Capture the cell that displays the provided text and extract its [X, Y] central coordinate. 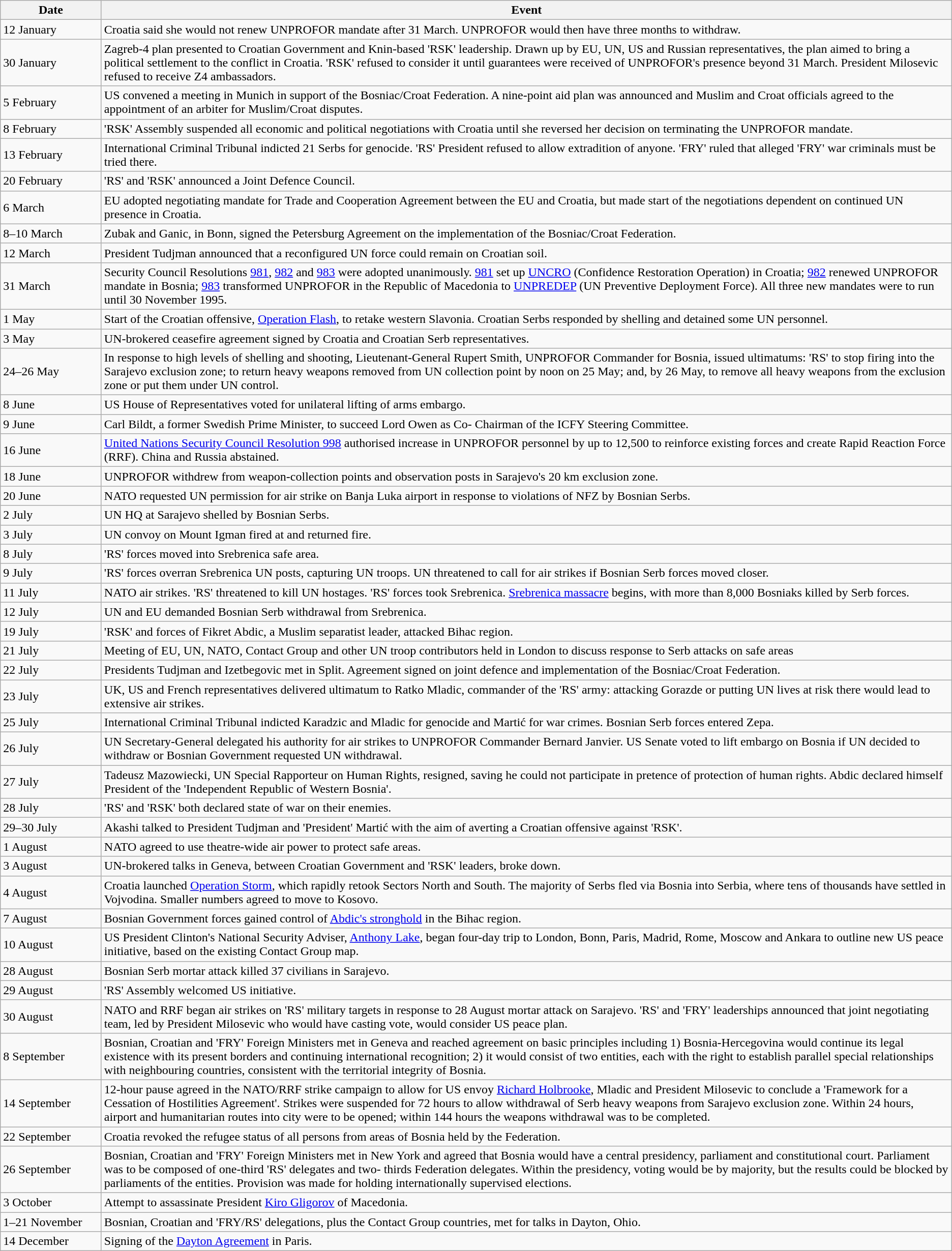
Meeting of EU, UN, NATO, Contact Group and other UN troop contributors held in London to discuss response to Serb attacks on safe areas [526, 650]
8 July [51, 554]
2 July [51, 515]
6 March [51, 207]
20 June [51, 496]
10 August [51, 945]
1 August [51, 847]
26 September [51, 1170]
29 August [51, 990]
NATO agreed to use theatre-wide air power to protect safe areas. [526, 847]
'RS' and 'RSK' announced a Joint Defence Council. [526, 181]
18 June [51, 476]
3 May [51, 338]
Carl Bildt, a former Swedish Prime Minister, to succeed Lord Owen as Co- Chairman of the ICFY Steering Committee. [526, 424]
UN-brokered ceasefire agreement signed by Croatia and Croatian Serb representatives. [526, 338]
Bosnian, Croatian and 'FRY/RS' delegations, plus the Contact Group countries, met for talks in Dayton, Ohio. [526, 1222]
International Criminal Tribunal indicted Karadzic and Mladic for genocide and Martić for war crimes. Bosnian Serb forces entered Zepa. [526, 723]
'RS' forces moved into Srebrenica safe area. [526, 554]
14 September [51, 1103]
Bosnian Serb mortar attack killed 37 civilians in Sarajevo. [526, 971]
12 March [51, 253]
25 July [51, 723]
13 February [51, 155]
8 February [51, 129]
UNPROFOR withdrew from weapon-collection points and observation posts in Sarajevo's 20 km exclusion zone. [526, 476]
Start of the Croatian offensive, Operation Flash, to retake western Slavonia. Croatian Serbs responded by shelling and detained some UN personnel. [526, 319]
Event [526, 10]
30 August [51, 1016]
12 January [51, 29]
1–21 November [51, 1222]
9 July [51, 573]
9 June [51, 424]
UN convoy on Mount Igman fired at and returned fire. [526, 534]
31 March [51, 286]
Akashi talked to President Tudjman and 'President' Martić with the aim of averting a Croatian offensive against 'RSK'. [526, 827]
22 September [51, 1137]
27 July [51, 782]
19 July [51, 631]
'RS' and 'RSK' both declared state of war on their enemies. [526, 808]
28 August [51, 971]
UN HQ at Sarajevo shelled by Bosnian Serbs. [526, 515]
Zubak and Ganic, in Bonn, signed the Petersburg Agreement on the implementation of the Bosniac/Croat Federation. [526, 233]
5 February [51, 103]
NATO requested UN permission for air strike on Banja Luka airport in response to violations of NFZ by Bosnian Serbs. [526, 496]
24–26 May [51, 372]
11 July [51, 592]
14 December [51, 1241]
Signing of the Dayton Agreement in Paris. [526, 1241]
3 July [51, 534]
21 July [51, 650]
16 June [51, 451]
'RS' Assembly welcomed US initiative. [526, 990]
22 July [51, 670]
US House of Representatives voted for unilateral lifting of arms embargo. [526, 405]
Date [51, 10]
4 August [51, 892]
Croatia said she would not renew UNPROFOR mandate after 31 March. UNPROFOR would then have three months to withdraw. [526, 29]
Presidents Tudjman and Izetbegovic met in Split. Agreement signed on joint defence and implementation of the Bosniac/Croat Federation. [526, 670]
1 May [51, 319]
UN-brokered talks in Geneva, between Croatian Government and 'RSK' leaders, broke down. [526, 866]
President Tudjman announced that a reconfigured UN force could remain on Croatian soil. [526, 253]
'RSK' and forces of Fikret Abdic, a Muslim separatist leader, attacked Bihac region. [526, 631]
'RS' forces overran Srebrenica UN posts, capturing UN troops. UN threatened to call for air strikes if Bosnian Serb forces moved closer. [526, 573]
8 June [51, 405]
12 July [51, 612]
3 August [51, 866]
26 July [51, 749]
Croatia revoked the refugee status of all persons from areas of Bosnia held by the Federation. [526, 1137]
Bosnian Government forces gained control of Abdic's stronghold in the Bihac region. [526, 918]
30 January [51, 63]
20 February [51, 181]
3 October [51, 1203]
UN and EU demanded Bosnian Serb withdrawal from Srebrenica. [526, 612]
28 July [51, 808]
'RSK' Assembly suspended all economic and political negotiations with Croatia until she reversed her decision on terminating the UNPROFOR mandate. [526, 129]
8–10 March [51, 233]
8 September [51, 1056]
23 July [51, 696]
7 August [51, 918]
Attempt to assassinate President Kiro Gligorov of Macedonia. [526, 1203]
29–30 July [51, 827]
